Detect which cell encompasses the target text, then output its (X, Y) center coordinate. 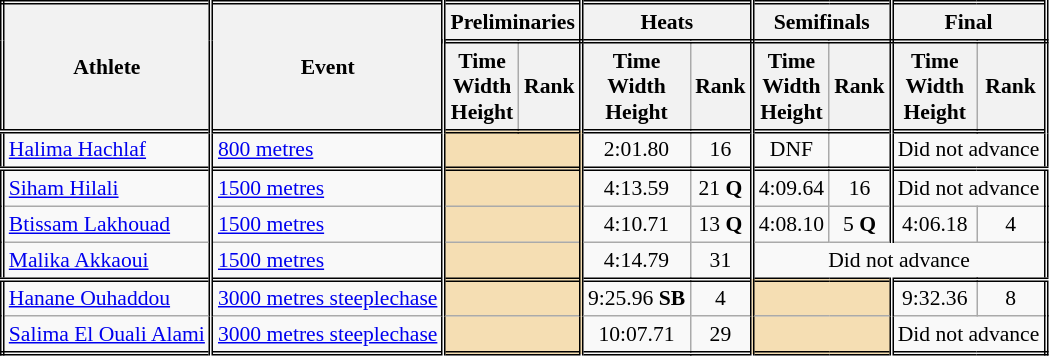
4:13.59 (636, 188)
31 (721, 260)
10:07.71 (636, 336)
5 Q (860, 225)
Preliminaries (512, 22)
Final (968, 22)
4:09.64 (790, 188)
Btissam Lakhouad (106, 225)
4:08.10 (790, 225)
Halima Hachlaf (106, 150)
29 (721, 336)
4:06.18 (934, 225)
21 Q (721, 188)
2:01.80 (636, 150)
Event (327, 67)
Athlete (106, 67)
4:10.71 (636, 225)
Heats (666, 22)
Siham Hilali (106, 188)
9:32.36 (934, 298)
Hanane Ouhaddou (106, 298)
4:14.79 (636, 260)
800 metres (327, 150)
13 Q (721, 225)
Malika Akkaoui (106, 260)
Salima El Ouali Alami (106, 336)
8 (1012, 298)
DNF (790, 150)
Semifinals (822, 22)
9:25.96 SB (636, 298)
